Output the (x, y) coordinate of the center of the cell containing the given text.  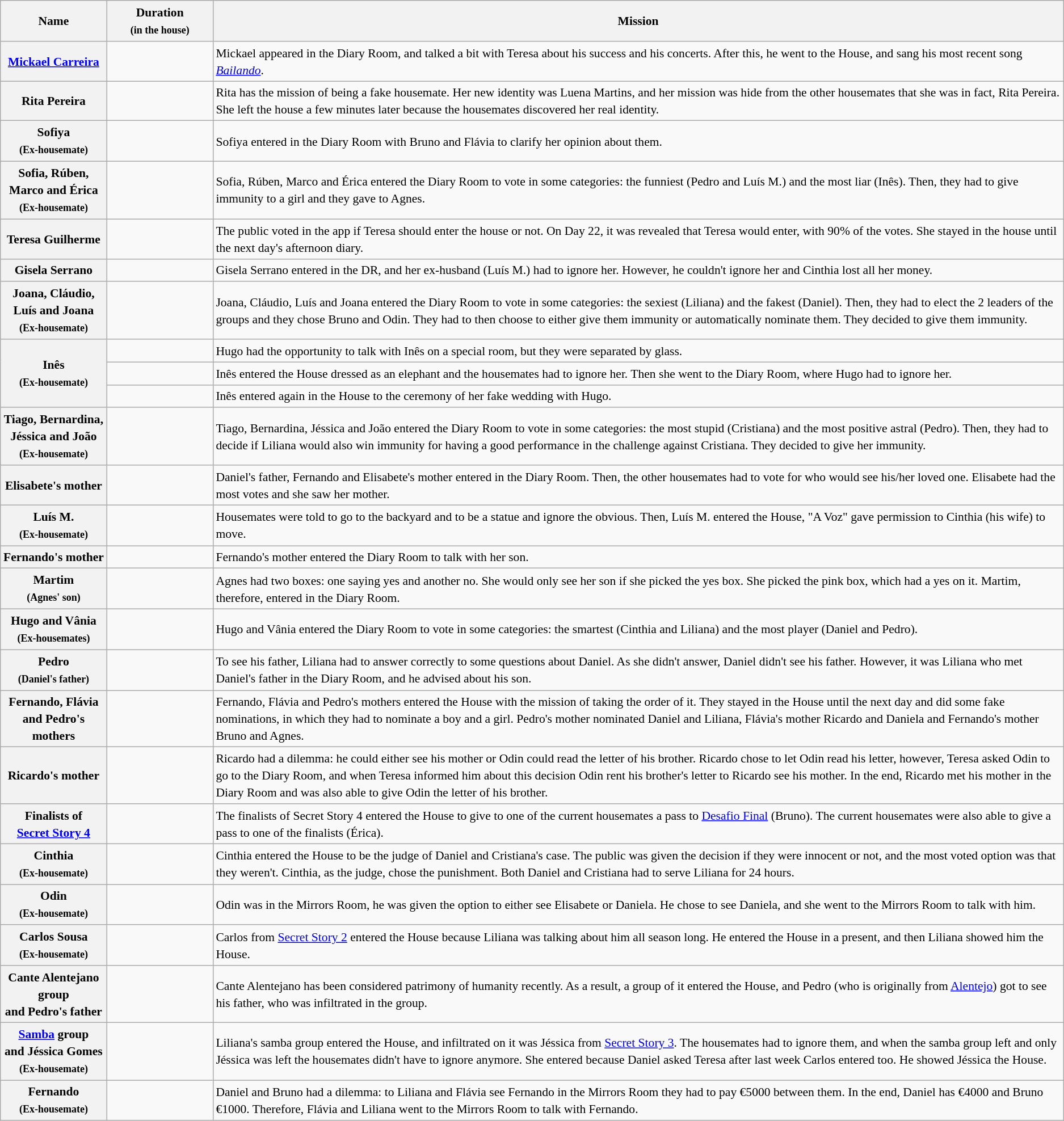
Tiago, Bernardina, Jéssica and João(Ex-housemate) (53, 437)
Sofia, Rúben, Marco and Érica(Ex-housemate) (53, 191)
Gisela Serrano (53, 270)
Joana, Cláudio, Luís and Joana(Ex-housemate) (53, 311)
Samba groupand Jéssica Gomes(Ex-housemate) (53, 1051)
Luís M.(Ex-housemate) (53, 525)
Cante Alentejano groupand Pedro's father (53, 994)
Gisela Serrano entered in the DR, and her ex-husband (Luís M.) had to ignore her. However, he couldn't ignore her and Cinthia lost all her money. (638, 270)
Inês entered again in the House to the ceremony of her fake wedding with Hugo. (638, 396)
Mission (638, 21)
Ricardo's mother (53, 776)
Finalists ofSecret Story 4 (53, 824)
Carlos Sousa(Ex-housemate) (53, 946)
Rita Pereira (53, 101)
Hugo and Vânia(Ex-housemates) (53, 630)
Fernando's mother (53, 557)
Inês(Ex-housemate) (53, 373)
Hugo had the opportunity to talk with Inês on a special room, but they were separated by glass. (638, 351)
Mickael Carreira (53, 61)
Fernando, Flávia and Pedro's mothers (53, 719)
Cinthia(Ex-housemate) (53, 864)
Teresa Guilherme (53, 239)
Pedro(Daniel's father) (53, 670)
Name (53, 21)
Martim(Agnes' son) (53, 589)
Odin(Ex-housemate) (53, 905)
Sofiya entered in the Diary Room with Bruno and Flávia to clarify her opinion about them. (638, 141)
Duration(in the house) (160, 21)
Inês entered the House dressed as an elephant and the housemates had to ignore her. Then she went to the Diary Room, where Hugo had to ignore her. (638, 373)
Sofiya(Ex-housemate) (53, 141)
Hugo and Vânia entered the Diary Room to vote in some categories: the smartest (Cinthia and Liliana) and the most player (Daniel and Pedro). (638, 630)
Fernando's mother entered the Diary Room to talk with her son. (638, 557)
Elisabete's mother (53, 485)
Fernando(Ex-housemate) (53, 1101)
